Search for the cell housing the specified text and yield its [X, Y] center coordinate. 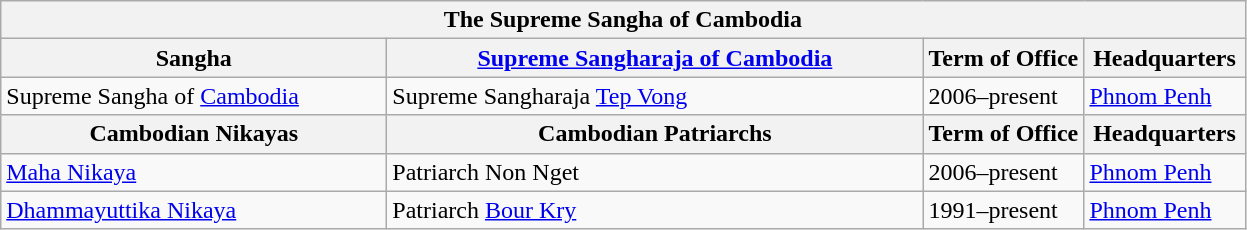
Maha Nikaya [194, 172]
Cambodian Nikayas [194, 134]
Patriarch Bour Kry [655, 210]
Supreme Sangharaja of Cambodia [655, 58]
Cambodian Patriarchs [655, 134]
Dhammayuttika Nikaya [194, 210]
Supreme Sangharaja Tep Vong [655, 96]
Supreme Sangha of Cambodia [194, 96]
Sangha [194, 58]
1991–present [1004, 210]
The Supreme Sangha of Cambodia [623, 20]
Patriarch Non Nget [655, 172]
